Locate the cell with the specified text and output its [x, y] center coordinate. 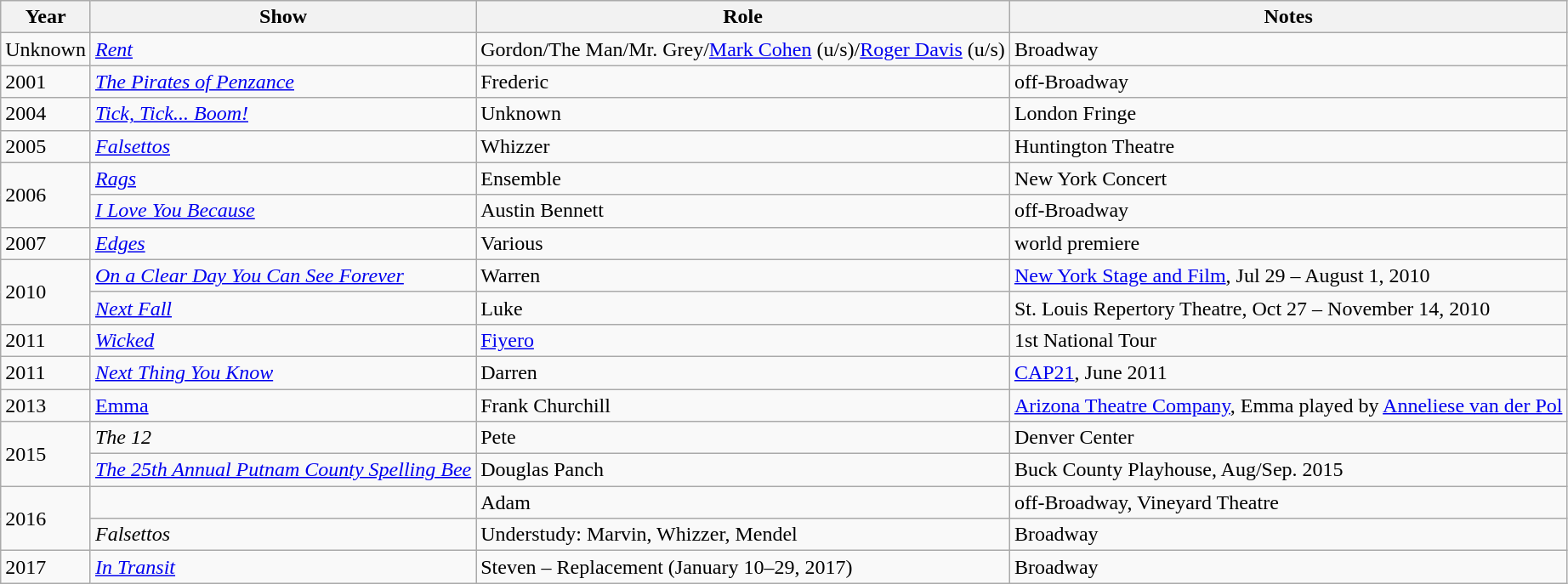
The Pirates of Penzance [282, 82]
Understudy: Marvin, Whizzer, Mendel [743, 535]
Tick, Tick... Boom! [282, 114]
I Love You Because [282, 211]
Pete [743, 438]
Denver Center [1288, 438]
Rent [282, 49]
On a Clear Day You Can See Forever [282, 275]
Darren [743, 372]
Luke [743, 308]
2005 [46, 146]
New York Stage and Film, Jul 29 – August 1, 2010 [1288, 275]
Steven – Replacement (January 10–29, 2017) [743, 567]
2006 [46, 195]
New York Concert [1288, 179]
Frank Churchill [743, 405]
Douglas Panch [743, 470]
Fiyero [743, 340]
Various [743, 243]
2010 [46, 292]
1st National Tour [1288, 340]
Notes [1288, 17]
2001 [46, 82]
world premiere [1288, 243]
Edges [282, 243]
Arizona Theatre Company, Emma played by Anneliese van der Pol [1288, 405]
Next Fall [282, 308]
St. Louis Repertory Theatre, Oct 27 – November 14, 2010 [1288, 308]
2013 [46, 405]
Huntington Theatre [1288, 146]
Year [46, 17]
2016 [46, 519]
Role [743, 17]
The 25th Annual Putnam County Spelling Bee [282, 470]
Next Thing You Know [282, 372]
Gordon/The Man/Mr. Grey/Mark Cohen (u/s)/Roger Davis (u/s) [743, 49]
2007 [46, 243]
London Fringe [1288, 114]
2004 [46, 114]
Frederic [743, 82]
Buck County Playhouse, Aug/Sep. 2015 [1288, 470]
CAP21, June 2011 [1288, 372]
Rags [282, 179]
Show [282, 17]
Warren [743, 275]
Austin Bennett [743, 211]
Whizzer [743, 146]
In Transit [282, 567]
Wicked [282, 340]
2017 [46, 567]
The 12 [282, 438]
Ensemble [743, 179]
Adam [743, 502]
Emma [282, 405]
off-Broadway, Vineyard Theatre [1288, 502]
2015 [46, 454]
